Find where the given text appears and provide that cell's center as [x, y] coordinate. 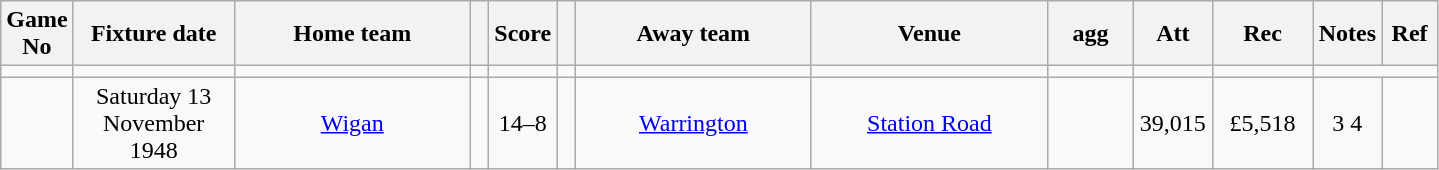
agg [1090, 34]
Warrington [693, 123]
Fixture date [154, 34]
14–8 [523, 123]
Home team [352, 34]
Rec [1262, 34]
Att [1174, 34]
Saturday 13 November 1948 [154, 123]
Away team [693, 34]
Venue [929, 34]
Score [523, 34]
Notes [1347, 34]
Station Road [929, 123]
Wigan [352, 123]
£5,518 [1262, 123]
Game No [37, 34]
3 4 [1347, 123]
39,015 [1174, 123]
Ref [1410, 34]
